Determine the (X, Y) coordinate at the center of the cell enclosing the given text.  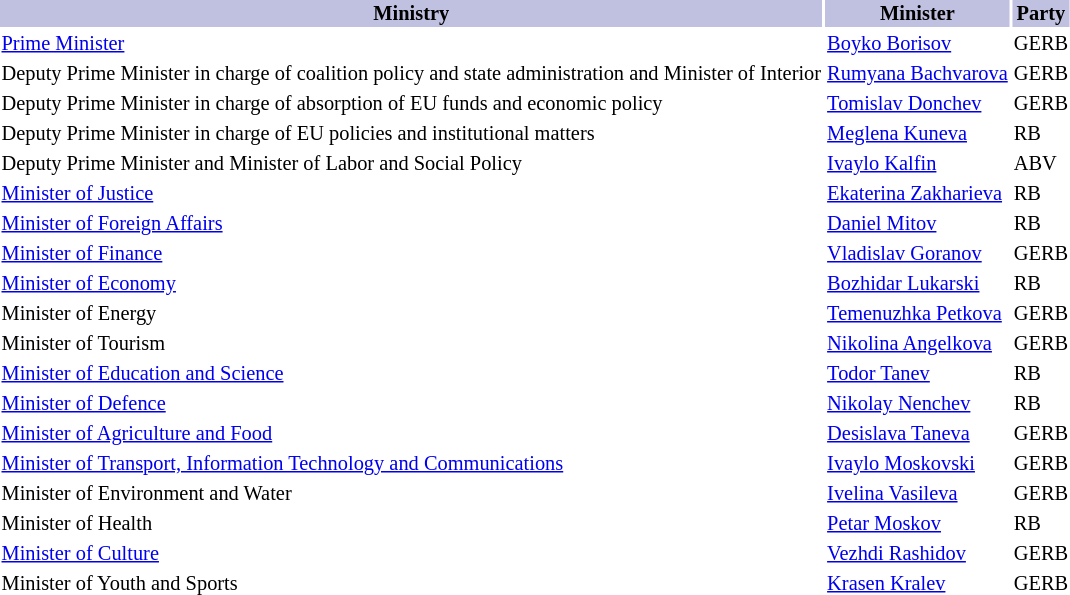
Deputy Prime Minister in charge of coalition policy and state administration and Minister of Interior (412, 74)
Ekaterina Zakharieva (918, 194)
Nikolina Angelkova (918, 344)
Minister of Environment and Water (412, 494)
Temenuzhka Petkova (918, 314)
Petar Moskov (918, 524)
Minister (918, 14)
Daniel Mitov (918, 224)
Ivelina Vasileva (918, 494)
Prime Minister (412, 44)
Minister of Tourism (412, 344)
Minister of Economy (412, 284)
Minister of Defence (412, 404)
Boyko Borisov (918, 44)
Minister of Foreign Affairs (412, 224)
Minister of Education and Science (412, 374)
Minister of Culture (412, 554)
Nikolay Nenchev (918, 404)
ABV (1040, 164)
Minister of Transport, Information Technology and Communications (412, 464)
Minister of Agriculture and Food (412, 434)
Desislava Taneva (918, 434)
Deputy Prime Minister in charge of absorption of EU funds and economic policy (412, 104)
Minister of Energy (412, 314)
Party (1040, 14)
Ivaylo Moskovski (918, 464)
Minister of Justice (412, 194)
Vladislav Goranov (918, 254)
Minister of Finance (412, 254)
Tomislav Donchev (918, 104)
Deputy Prime Minister and Minister of Labor and Social Policy (412, 164)
Todor Tanev (918, 374)
Vezhdi Rashidov (918, 554)
Bozhidar Lukarski (918, 284)
Meglena Kuneva (918, 134)
Deputy Prime Minister in charge of EU policies and institutional matters (412, 134)
Minister of Health (412, 524)
Rumyana Bachvarova (918, 74)
Ivaylo Kalfin (918, 164)
Ministry (412, 14)
